Scan for the cell matching the given text and deliver its (X, Y) coordinate at center. 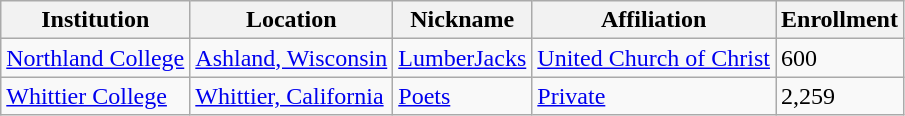
Ashland, Wisconsin (292, 58)
Enrollment (840, 20)
United Church of Christ (654, 58)
Institution (96, 20)
Affiliation (654, 20)
Location (292, 20)
LumberJacks (462, 58)
600 (840, 58)
Whittier, California (292, 96)
Private (654, 96)
Poets (462, 96)
Northland College (96, 58)
2,259 (840, 96)
Whittier College (96, 96)
Nickname (462, 20)
